Return the [X, Y] coordinate for the center point of the cell that contains the specified text.  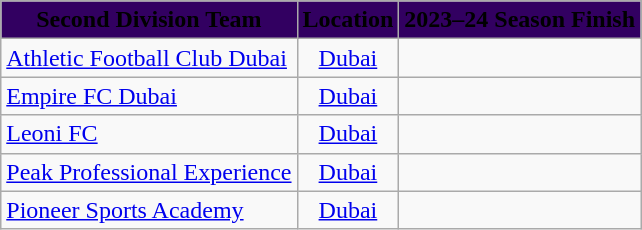
Athletic Football Club Dubai [149, 58]
Location [348, 20]
2023–24 Season Finish [520, 20]
Pioneer Sports Academy [149, 210]
Second Division Team [149, 20]
Empire FC Dubai [149, 96]
Leoni FC [149, 134]
Peak Professional Experience [149, 172]
